Scan for the cell matching the given text and deliver its (X, Y) coordinate at center. 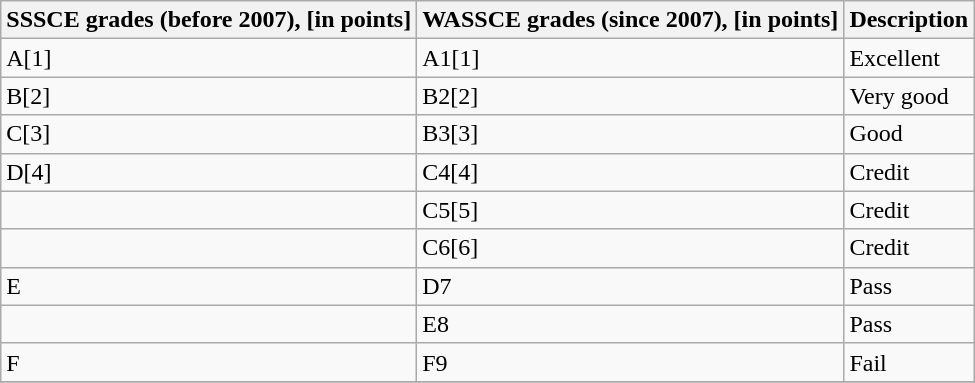
WASSCE grades (since 2007), [in points] (630, 20)
B3[3] (630, 134)
A1[1] (630, 58)
A[1] (209, 58)
F (209, 362)
E (209, 286)
E8 (630, 324)
SSSCE grades (before 2007), [in points] (209, 20)
Fail (909, 362)
D[4] (209, 172)
C4[4] (630, 172)
D7 (630, 286)
C6[6] (630, 248)
B2[2] (630, 96)
C[3] (209, 134)
Good (909, 134)
B[2] (209, 96)
C5[5] (630, 210)
F9 (630, 362)
Description (909, 20)
Very good (909, 96)
Excellent (909, 58)
